From the cell containing the given text, extract its center point as (x, y) coordinate. 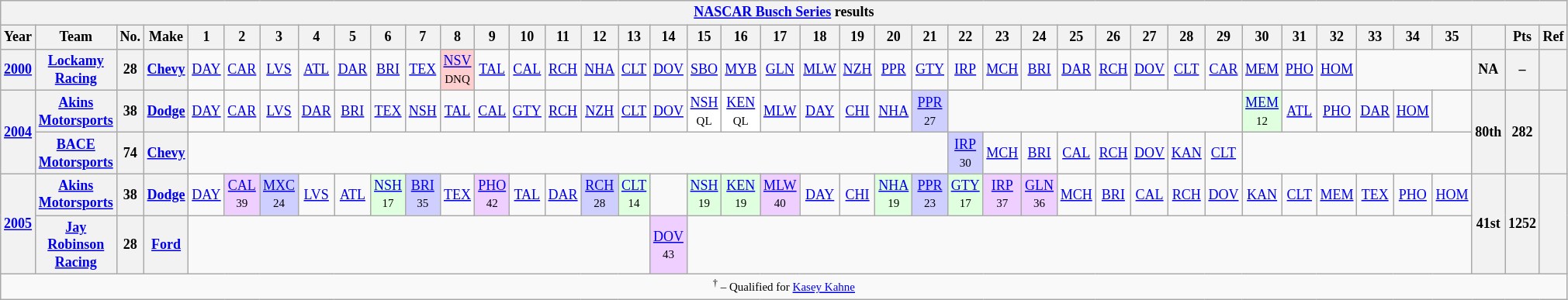
2005 (19, 224)
2000 (19, 70)
PPR (894, 70)
8 (458, 37)
32 (1337, 37)
PPR23 (930, 195)
2004 (19, 132)
† – Qualified for Kasey Kahne (784, 287)
26 (1113, 37)
10 (528, 37)
282 (1522, 132)
9 (492, 37)
33 (1375, 37)
CLT14 (635, 195)
16 (741, 37)
Pts (1522, 37)
IRP (965, 70)
NSH19 (704, 195)
17 (781, 37)
1 (206, 37)
NSVDNQ (458, 70)
IRP37 (1002, 195)
GLN (781, 70)
NASCAR Busch Series results (784, 12)
14 (669, 37)
KENQL (741, 112)
NSH (422, 112)
MYB (741, 70)
13 (635, 37)
NSH17 (388, 195)
MEM12 (1262, 112)
24 (1040, 37)
35 (1452, 37)
GTY17 (965, 195)
74 (130, 153)
PHO42 (492, 195)
2 (242, 37)
5 (352, 37)
CAL39 (242, 195)
SBO (704, 70)
Team (76, 37)
Make (166, 37)
IRP30 (965, 153)
21 (930, 37)
Lockamy Racing (76, 70)
19 (857, 37)
MLW40 (781, 195)
NHA19 (894, 195)
6 (388, 37)
NSHQL (704, 112)
30 (1262, 37)
23 (1002, 37)
27 (1150, 37)
GLN36 (1040, 195)
NA (1488, 70)
Ford (166, 245)
Year (19, 37)
29 (1224, 37)
PPR27 (930, 112)
KEN19 (741, 195)
Jay Robinson Racing (76, 245)
3 (279, 37)
12 (600, 37)
34 (1414, 37)
18 (819, 37)
22 (965, 37)
7 (422, 37)
31 (1299, 37)
– (1522, 70)
80th (1488, 132)
11 (563, 37)
1252 (1522, 224)
No. (130, 37)
Ref (1553, 37)
DOV43 (669, 245)
RCH28 (600, 195)
4 (317, 37)
41st (1488, 224)
15 (704, 37)
MXC24 (279, 195)
20 (894, 37)
BRI35 (422, 195)
25 (1076, 37)
BACE Motorsports (76, 153)
